Locate the cell with the specified text and output its [x, y] center coordinate. 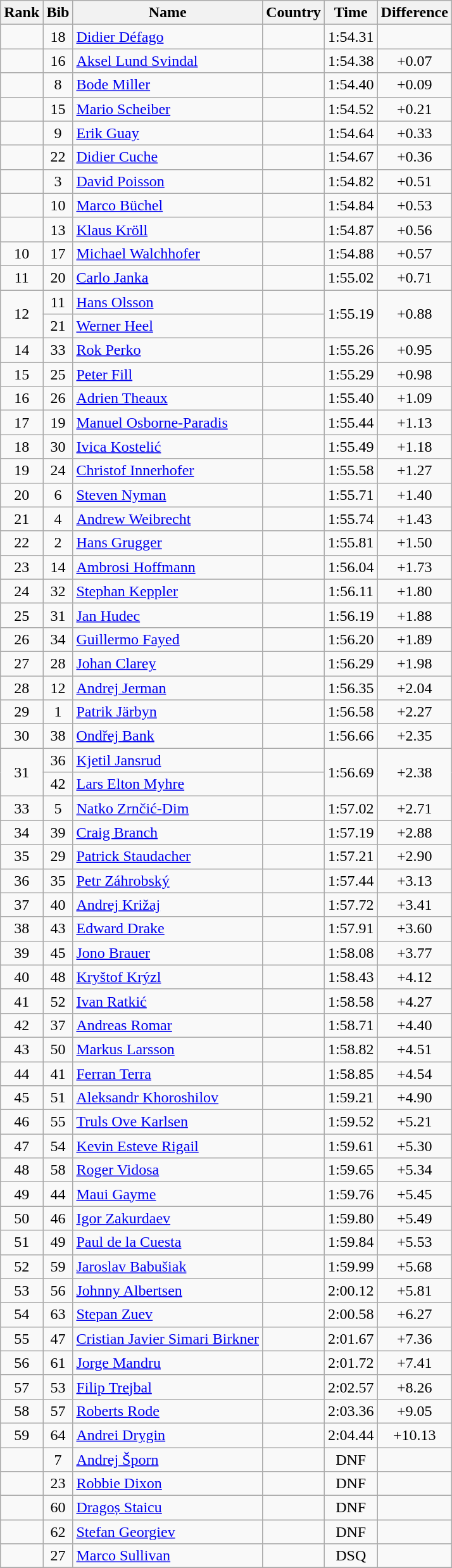
+1.27 [414, 471]
1:55.44 [351, 423]
1:54.82 [351, 181]
1:54.88 [351, 253]
Markus Larsson [168, 1049]
63 [58, 1315]
+0.07 [414, 61]
+2.27 [414, 712]
+0.09 [414, 85]
1:55.02 [351, 277]
+1.88 [414, 615]
+4.90 [414, 1098]
1:55.40 [351, 398]
1:55.19 [351, 314]
Steven Nyman [168, 495]
Jono Brauer [168, 953]
+0.88 [414, 314]
+2.04 [414, 687]
1:56.29 [351, 663]
+0.51 [414, 181]
Lars Elton Myhre [168, 784]
Hans Olsson [168, 302]
Manuel Osborne-Paradis [168, 423]
+0.57 [414, 253]
1:57.44 [351, 881]
+2.35 [414, 736]
1:58.71 [351, 1025]
1:55.71 [351, 495]
5 [58, 808]
1:54.87 [351, 229]
Peter Fill [168, 374]
1:56.66 [351, 736]
Andrej Jerman [168, 687]
+4.12 [414, 977]
Ivan Ratkić [168, 1001]
+0.95 [414, 350]
Igor Zakurdaev [168, 1218]
+3.60 [414, 929]
+0.33 [414, 133]
Marco Sullivan [168, 1556]
1:58.85 [351, 1074]
1:59.65 [351, 1170]
1:59.21 [351, 1098]
Filip Trejbal [168, 1387]
Dragoș Staicu [168, 1508]
1:57.19 [351, 832]
1:58.82 [351, 1049]
+0.36 [414, 157]
David Poisson [168, 181]
9 [58, 133]
1:59.76 [351, 1194]
1:57.91 [351, 929]
Jorge Mandru [168, 1363]
1:59.99 [351, 1266]
Roberts Rode [168, 1411]
1:55.74 [351, 519]
+5.53 [414, 1242]
Aleksandr Khoroshilov [168, 1098]
Aksel Lund Svindal [168, 61]
1:55.58 [351, 471]
Christof Innerhofer [168, 471]
+0.71 [414, 277]
Adrien Theaux [168, 398]
+0.98 [414, 374]
2 [58, 543]
+3.41 [414, 905]
+6.27 [414, 1315]
+4.40 [414, 1025]
Maui Gayme [168, 1194]
2:00.58 [351, 1315]
Difference [414, 13]
Bib [58, 13]
+4.27 [414, 1001]
1:58.43 [351, 977]
Jan Hudec [168, 615]
+1.13 [414, 423]
Didier Défago [168, 37]
Rank [22, 13]
Erik Guay [168, 133]
Hans Grugger [168, 543]
Andrej Šporn [168, 1459]
Truls Ove Karlsen [168, 1122]
1:58.08 [351, 953]
2:00.12 [351, 1291]
Kevin Esteve Rigail [168, 1146]
Patrick Staudacher [168, 857]
4 [58, 519]
Guillermo Fayed [168, 639]
1 [58, 712]
Klaus Kröll [168, 229]
DSQ [351, 1556]
1:58.58 [351, 1001]
1:56.19 [351, 615]
+2.88 [414, 832]
Andreas Romar [168, 1025]
Natko Zrnčić-Dim [168, 808]
Werner Heel [168, 326]
+5.34 [414, 1170]
3 [58, 181]
+0.21 [414, 109]
+5.45 [414, 1194]
+1.09 [414, 398]
Petr Záhrobský [168, 881]
1:54.31 [351, 37]
Kjetil Jansrud [168, 760]
Country [294, 13]
+7.36 [414, 1339]
64 [58, 1435]
1:55.26 [351, 350]
1:59.61 [351, 1146]
Stefan Georgiev [168, 1532]
+0.53 [414, 205]
1:54.38 [351, 61]
1:57.21 [351, 857]
8 [58, 85]
1:55.81 [351, 543]
+2.90 [414, 857]
+5.30 [414, 1146]
7 [58, 1459]
60 [58, 1508]
Stephan Keppler [168, 591]
+1.89 [414, 639]
1:59.80 [351, 1218]
1:55.49 [351, 447]
Andrej Križaj [168, 905]
+4.54 [414, 1074]
Paul de la Cuesta [168, 1242]
1:56.58 [351, 712]
1:54.67 [351, 157]
+1.98 [414, 663]
6 [58, 495]
+10.13 [414, 1435]
+4.51 [414, 1049]
1:56.69 [351, 772]
Carlo Janka [168, 277]
61 [58, 1363]
1:54.84 [351, 205]
Edward Drake [168, 929]
1:56.04 [351, 567]
1:59.84 [351, 1242]
Kryštof Krýzl [168, 977]
+9.05 [414, 1411]
+1.18 [414, 447]
2:04.44 [351, 1435]
Cristian Javier Simari Birkner [168, 1339]
Ferran Terra [168, 1074]
Johan Clarey [168, 663]
+1.43 [414, 519]
Ambrosi Hoffmann [168, 567]
2:02.57 [351, 1387]
+1.80 [414, 591]
Michael Walchhofer [168, 253]
+7.41 [414, 1363]
+3.77 [414, 953]
+8.26 [414, 1387]
Patrik Järbyn [168, 712]
Craig Branch [168, 832]
32 [58, 591]
2:01.67 [351, 1339]
1:56.35 [351, 687]
Bode Miller [168, 85]
+1.73 [414, 567]
1:56.20 [351, 639]
Time [351, 13]
2:01.72 [351, 1363]
Stepan Zuev [168, 1315]
1:59.52 [351, 1122]
+1.50 [414, 543]
+3.13 [414, 881]
+1.40 [414, 495]
2:03.36 [351, 1411]
+2.71 [414, 808]
Jaroslav Babušiak [168, 1266]
+5.49 [414, 1218]
+5.68 [414, 1266]
Ondřej Bank [168, 736]
1:54.64 [351, 133]
1:56.11 [351, 591]
13 [58, 229]
62 [58, 1532]
Didier Cuche [168, 157]
Ivica Kostelić [168, 447]
Mario Scheiber [168, 109]
+5.21 [414, 1122]
1:55.29 [351, 374]
Roger Vidosa [168, 1170]
Johnny Albertsen [168, 1291]
Name [168, 13]
1:54.52 [351, 109]
+0.56 [414, 229]
1:57.72 [351, 905]
+5.81 [414, 1291]
1:57.02 [351, 808]
+2.38 [414, 772]
Andrew Weibrecht [168, 519]
Andrei Drygin [168, 1435]
Robbie Dixon [168, 1484]
1:54.40 [351, 85]
Marco Büchel [168, 205]
Rok Perko [168, 350]
